Search for the cell housing the specified text and yield its (X, Y) center coordinate. 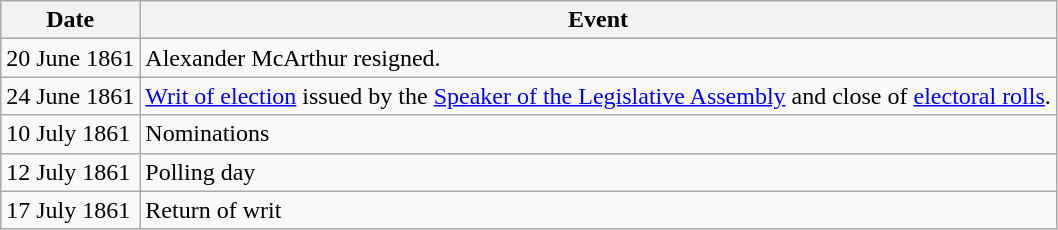
Alexander McArthur resigned. (598, 58)
10 July 1861 (70, 134)
Polling day (598, 172)
Date (70, 20)
24 June 1861 (70, 96)
20 June 1861 (70, 58)
17 July 1861 (70, 210)
Return of writ (598, 210)
Event (598, 20)
Writ of election issued by the Speaker of the Legislative Assembly and close of electoral rolls. (598, 96)
Nominations (598, 134)
12 July 1861 (70, 172)
